Pinpoint the cell where the given text exists, returning its [x, y] midpoint coordinate. 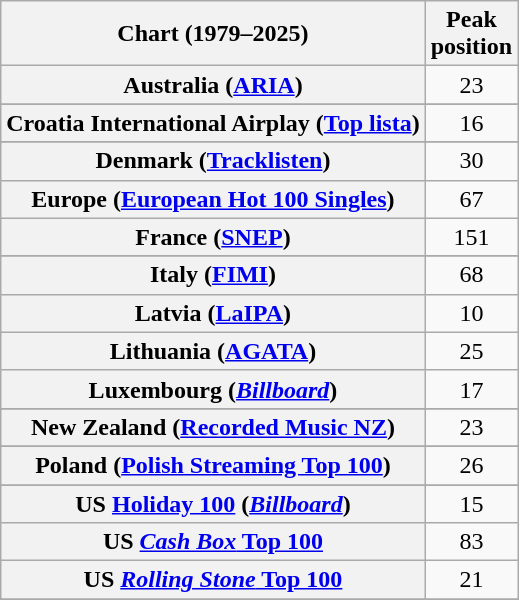
15 [471, 503]
10 [471, 313]
Luxembourg (Billboard) [213, 389]
US Cash Box Top 100 [213, 542]
17 [471, 389]
16 [471, 123]
US Holiday 100 (Billboard) [213, 503]
67 [471, 199]
Denmark (Tracklisten) [213, 161]
26 [471, 465]
Croatia International Airplay (Top lista) [213, 123]
151 [471, 237]
US Rolling Stone Top 100 [213, 580]
Poland (Polish Streaming Top 100) [213, 465]
Italy (FIMI) [213, 275]
France (SNEP) [213, 237]
New Zealand (Recorded Music NZ) [213, 427]
Lithuania (AGATA) [213, 351]
83 [471, 542]
Latvia (LaIPA) [213, 313]
Australia (ARIA) [213, 85]
25 [471, 351]
68 [471, 275]
21 [471, 580]
30 [471, 161]
Europe (European Hot 100 Singles) [213, 199]
Peakposition [471, 34]
Chart (1979–2025) [213, 34]
